Capture the cell that displays the provided text and extract its (x, y) central coordinate. 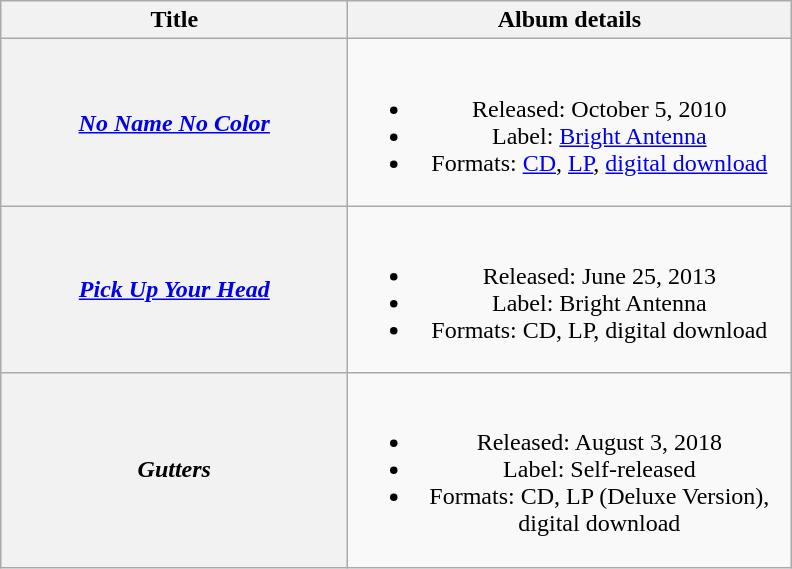
Pick Up Your Head (174, 290)
No Name No Color (174, 122)
Released: June 25, 2013Label: Bright AntennaFormats: CD, LP, digital download (570, 290)
Gutters (174, 470)
Released: August 3, 2018 Label: Self-releasedFormats: CD, LP (Deluxe Version), digital download (570, 470)
Title (174, 20)
Released: October 5, 2010Label: Bright AntennaFormats: CD, LP, digital download (570, 122)
Album details (570, 20)
